Identify which cell holds the provided text, then report its (X, Y) central coordinate. 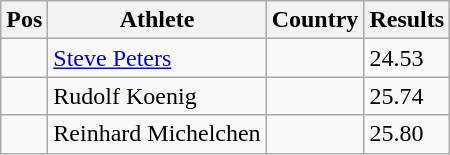
Rudolf Koenig (157, 96)
25.80 (407, 134)
Steve Peters (157, 58)
Pos (24, 20)
Reinhard Michelchen (157, 134)
25.74 (407, 96)
Athlete (157, 20)
24.53 (407, 58)
Results (407, 20)
Country (315, 20)
